For the text-containing cell, return its midpoint in (x, y) coordinate format. 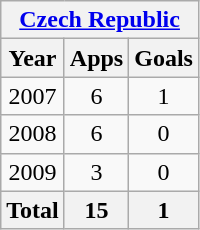
Year (33, 58)
Goals (164, 58)
2009 (33, 172)
2007 (33, 96)
Total (33, 210)
2008 (33, 134)
Czech Republic (100, 20)
3 (96, 172)
15 (96, 210)
Apps (96, 58)
